Pinpoint the cell where the given text exists, returning its [x, y] midpoint coordinate. 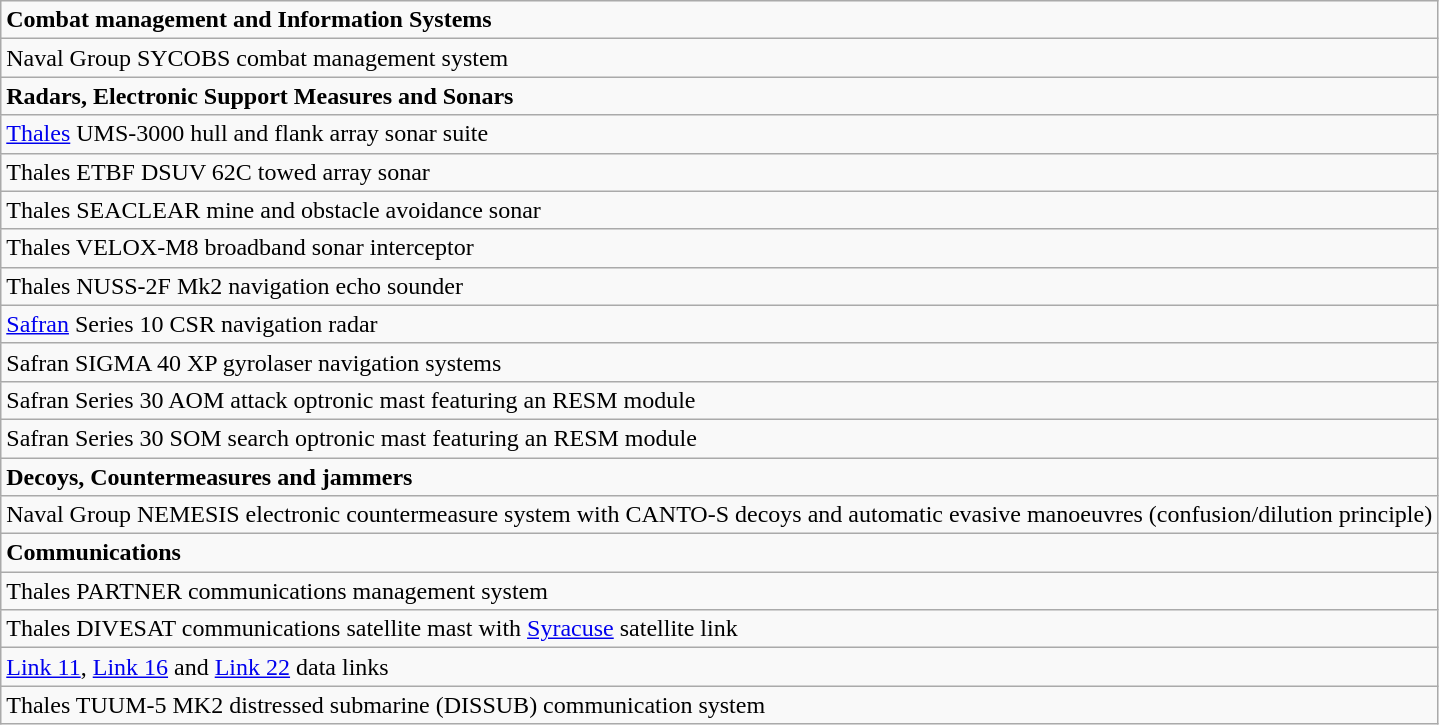
Link 11, Link 16 and Link 22 data links [720, 667]
Thales ETBF DSUV 62C towed array sonar [720, 172]
Decoys, Countermeasures and jammers [720, 477]
Radars, Electronic Support Measures and Sonars [720, 96]
Thales UMS-3000 hull and flank array sonar suite [720, 134]
Safran Series 30 AOM attack optronic mast featuring an RESM module [720, 400]
Thales DIVESAT communications satellite mast with Syracuse satellite link [720, 629]
Naval Group NEMESIS electronic countermeasure system with CANTO-S decoys and automatic evasive manoeuvres (confusion/dilution principle) [720, 515]
Thales NUSS-2F Mk2 navigation echo sounder [720, 286]
Naval Group SYCOBS combat management system [720, 58]
Thales TUUM-5 MK2 distressed submarine (DISSUB) communication system [720, 705]
Combat management and Information Systems [720, 20]
Thales VELOX-M8 broadband sonar interceptor [720, 248]
Thales PARTNER communications management system [720, 591]
Safran Series 30 SOM search optronic mast featuring an RESM module [720, 438]
Communications [720, 553]
Safran Series 10 CSR navigation radar [720, 324]
Safran SIGMA 40 XP gyrolaser navigation systems [720, 362]
Thales SEACLEAR mine and obstacle avoidance sonar [720, 210]
